Return the [x, y] coordinate for the center point of the cell that contains the specified text.  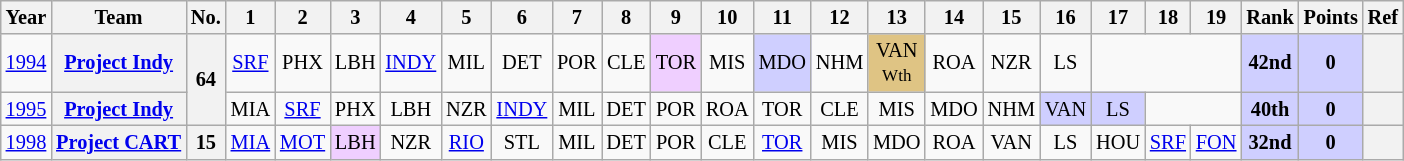
No. [206, 17]
HOU [1118, 142]
19 [1216, 17]
3 [355, 17]
16 [1066, 17]
14 [954, 17]
1995 [26, 109]
11 [782, 17]
Project CART [118, 142]
Rank [1270, 17]
40th [1270, 109]
10 [728, 17]
STL [522, 142]
6 [522, 17]
12 [840, 17]
2 [302, 17]
17 [1118, 17]
8 [626, 17]
9 [676, 17]
Ref [1383, 17]
1994 [26, 63]
18 [1168, 17]
VANWth [896, 63]
42nd [1270, 63]
32nd [1270, 142]
RIO [466, 142]
5 [466, 17]
1 [250, 17]
64 [206, 80]
13 [896, 17]
MOT [302, 142]
Year [26, 17]
7 [576, 17]
4 [410, 17]
Team [118, 17]
Points [1331, 17]
1998 [26, 142]
FON [1216, 142]
